Determine the (x, y) coordinate at the center of the cell enclosing the given text.  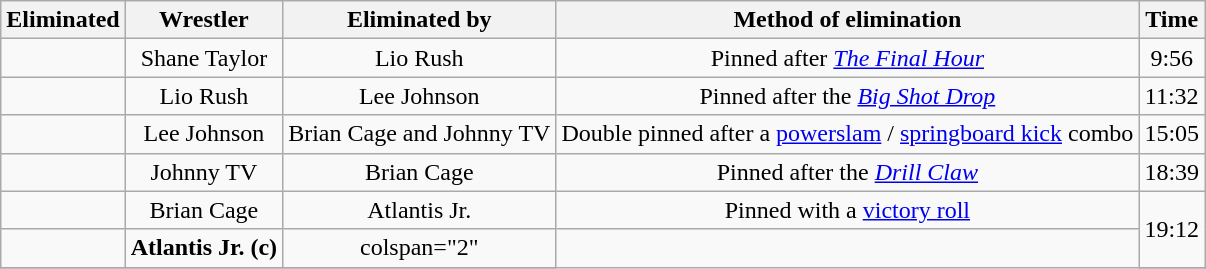
Pinned with a victory roll (848, 210)
11:32 (1172, 96)
Brian Cage and Johnny TV (420, 134)
Eliminated by (420, 20)
9:56 (1172, 58)
Double pinned after a powerslam / springboard kick combo (848, 134)
Atlantis Jr. (c) (204, 248)
Eliminated (63, 20)
Johnny TV (204, 172)
Time (1172, 20)
Method of elimination (848, 20)
Pinned after the Big Shot Drop (848, 96)
19:12 (1172, 229)
18:39 (1172, 172)
colspan="2" (420, 248)
15:05 (1172, 134)
Pinned after the Drill Claw (848, 172)
Atlantis Jr. (420, 210)
Wrestler (204, 20)
Pinned after The Final Hour (848, 58)
Shane Taylor (204, 58)
